Return [x, y] of the center of cell containing provided text 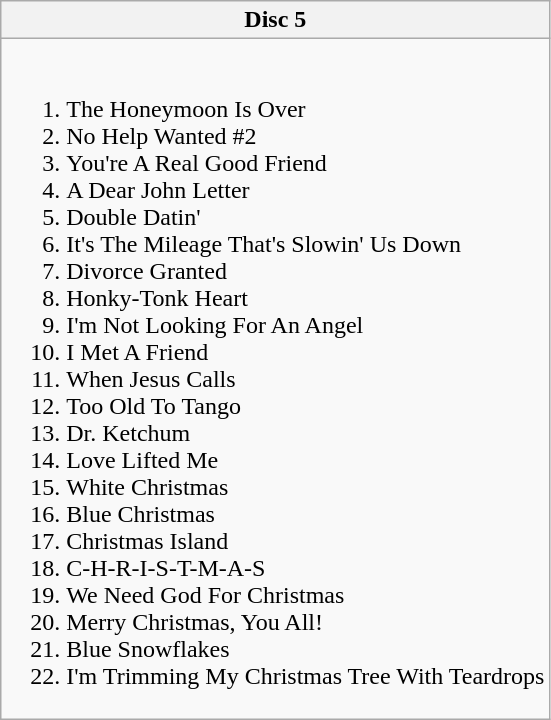
Disc 5 [276, 20]
